Return [x, y] of the center of cell containing provided text 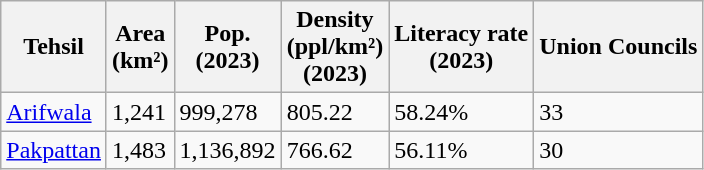
Pakpattan [54, 150]
58.24% [462, 112]
1,483 [140, 150]
999,278 [228, 112]
Arifwala [54, 112]
Pop.(2023) [228, 47]
805.22 [335, 112]
Literacy rate(2023) [462, 47]
Tehsil [54, 47]
1,241 [140, 112]
766.62 [335, 150]
56.11% [462, 150]
33 [618, 112]
Density(ppl/km²)(2023) [335, 47]
Union Councils [618, 47]
Area(km²) [140, 47]
30 [618, 150]
1,136,892 [228, 150]
